From the cell containing the given text, extract its center point as (X, Y) coordinate. 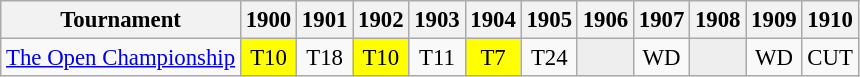
Tournament (121, 20)
1909 (774, 20)
T11 (437, 58)
1901 (325, 20)
T7 (493, 58)
T24 (549, 58)
1910 (830, 20)
The Open Championship (121, 58)
1906 (605, 20)
1904 (493, 20)
1900 (268, 20)
1907 (661, 20)
T18 (325, 58)
1902 (381, 20)
1903 (437, 20)
1908 (718, 20)
1905 (549, 20)
CUT (830, 58)
